Pinpoint the cell where the given text exists, returning its (X, Y) midpoint coordinate. 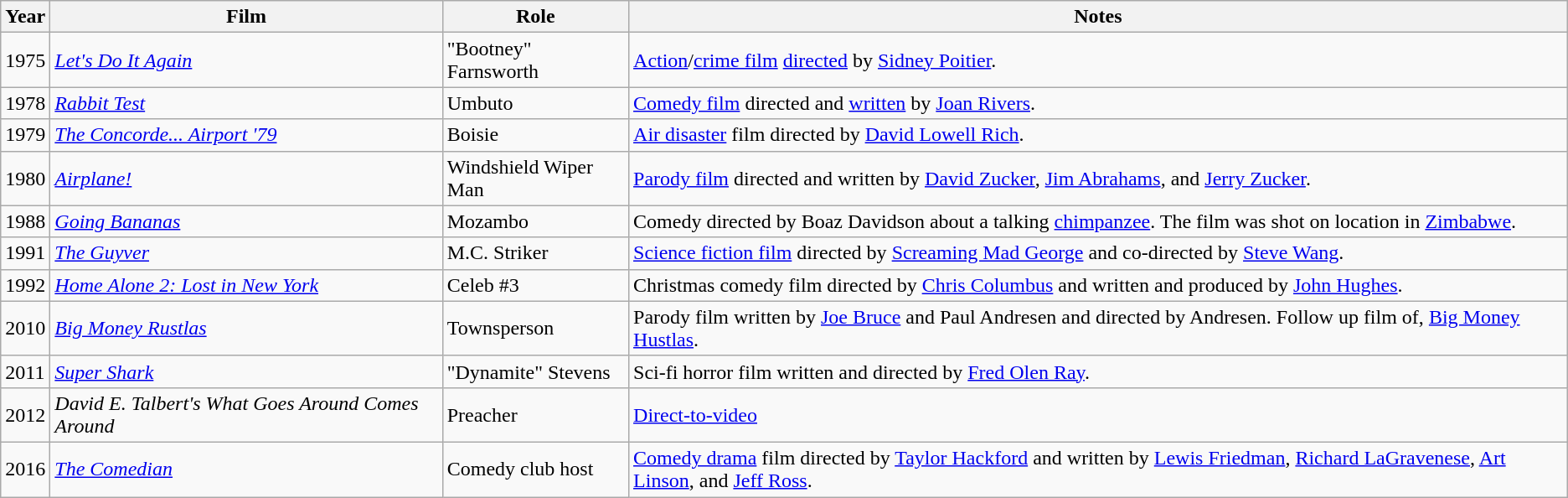
Direct-to-video (1099, 414)
2011 (25, 371)
Comedy drama film directed by Taylor Hackford and written by Lewis Friedman, Richard LaGravenese, Art Linson, and Jeff Ross. (1099, 469)
Science fiction film directed by Screaming Mad George and co-directed by Steve Wang. (1099, 253)
1975 (25, 60)
Action/crime film directed by Sidney Poitier. (1099, 60)
Boisie (535, 135)
1978 (25, 103)
Celeb #3 (535, 285)
David E. Talbert's What Goes Around Comes Around (246, 414)
1988 (25, 221)
M.C. Striker (535, 253)
2010 (25, 329)
Rabbit Test (246, 103)
Air disaster film directed by David Lowell Rich. (1099, 135)
Airplane! (246, 178)
Sci-fi horror film written and directed by Fred Olen Ray. (1099, 371)
Parody film written by Joe Bruce and Paul Andresen and directed by Andresen. Follow up film of, Big Money Hustlas. (1099, 329)
Super Shark (246, 371)
The Guyver (246, 253)
Windshield Wiper Man (535, 178)
Role (535, 17)
Let's Do It Again (246, 60)
1991 (25, 253)
"Bootney" Farnsworth (535, 60)
Preacher (535, 414)
1992 (25, 285)
Big Money Rustlas (246, 329)
2012 (25, 414)
Parody film directed and written by David Zucker, Jim Abrahams, and Jerry Zucker. (1099, 178)
Home Alone 2: Lost in New York (246, 285)
Mozambo (535, 221)
Christmas comedy film directed by Chris Columbus and written and produced by John Hughes. (1099, 285)
Notes (1099, 17)
The Concorde... Airport '79 (246, 135)
Year (25, 17)
Umbuto (535, 103)
"Dynamite" Stevens (535, 371)
1980 (25, 178)
Comedy directed by Boaz Davidson about a talking chimpanzee. The film was shot on location in Zimbabwe. (1099, 221)
2016 (25, 469)
Going Bananas (246, 221)
Comedy club host (535, 469)
Film (246, 17)
Comedy film directed and written by Joan Rivers. (1099, 103)
The Comedian (246, 469)
1979 (25, 135)
Townsperson (535, 329)
